Identify which cell holds the provided text, then report its [X, Y] central coordinate. 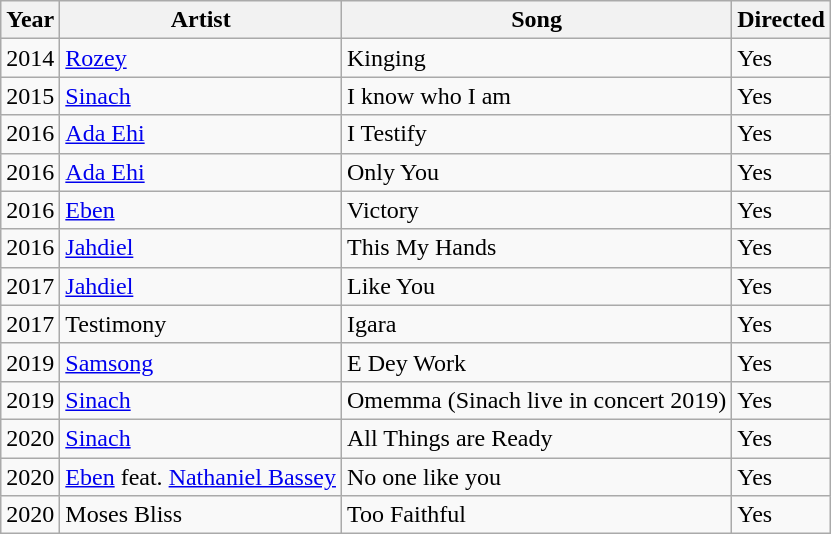
Igara [536, 324]
This My Hands [536, 248]
Artist [201, 20]
Kinging [536, 58]
I know who I am [536, 96]
No one like you [536, 477]
2015 [30, 96]
Samsong [201, 362]
Omemma (Sinach live in concert 2019) [536, 400]
Directed [782, 20]
Eben feat. Nathaniel Bassey [201, 477]
Victory [536, 210]
Eben [201, 210]
I Testify [536, 134]
E Dey Work [536, 362]
Testimony [201, 324]
Like You [536, 286]
Rozey [201, 58]
Song [536, 20]
Too Faithful [536, 515]
Only You [536, 172]
All Things are Ready [536, 438]
2014 [30, 58]
Moses Bliss [201, 515]
Year [30, 20]
